From the cell containing the given text, extract its center point as (x, y) coordinate. 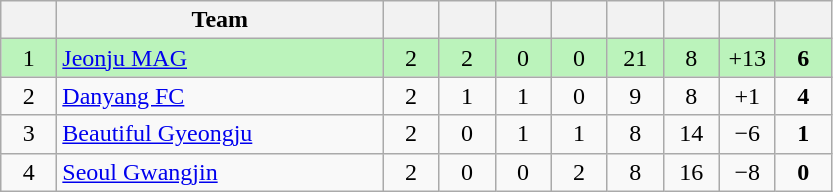
−6 (747, 134)
Jeonju MAG (220, 58)
+13 (747, 58)
Team (220, 20)
Danyang FC (220, 96)
+1 (747, 96)
16 (691, 172)
6 (803, 58)
−8 (747, 172)
14 (691, 134)
3 (29, 134)
Beautiful Gyeongju (220, 134)
21 (635, 58)
9 (635, 96)
Seoul Gwangjin (220, 172)
